Pinpoint the cell where the given text exists, returning its (x, y) midpoint coordinate. 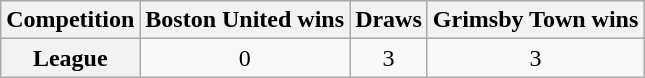
Draws (389, 20)
0 (245, 58)
Grimsby Town wins (535, 20)
Competition (70, 20)
League (70, 58)
Boston United wins (245, 20)
